Identify which cell holds the provided text, then report its (X, Y) central coordinate. 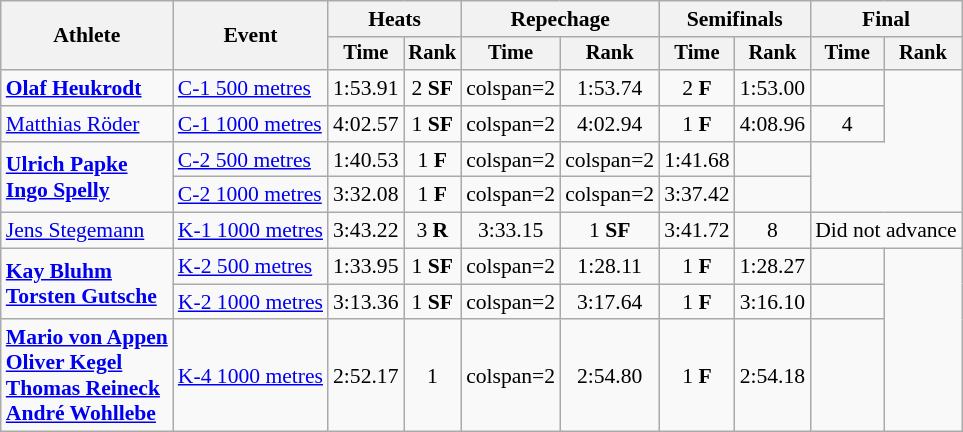
2 F (696, 88)
K-2 500 metres (250, 267)
1 (433, 376)
8 (772, 231)
Ulrich PapkeIngo Spelly (87, 178)
C-2 1000 metres (250, 195)
1:53.91 (366, 88)
Final (886, 19)
Event (250, 36)
Jens Stegemann (87, 231)
4:02.94 (610, 124)
1:33.95 (366, 267)
4 (847, 124)
Heats (394, 19)
Mario von AppenOliver KegelThomas ReineckAndré Wohllebe (87, 376)
4:08.96 (772, 124)
3:41.72 (696, 231)
C-2 500 metres (250, 160)
Repechage (560, 19)
1:28.27 (772, 267)
2:54.80 (610, 376)
3:37.42 (696, 195)
3:33.15 (510, 231)
K-4 1000 metres (250, 376)
3:16.10 (772, 302)
2:52.17 (366, 376)
1:40.53 (366, 160)
3:13.36 (366, 302)
Olaf Heukrodt (87, 88)
Semifinals (734, 19)
K-1 1000 metres (250, 231)
1:28.11 (610, 267)
C-1 500 metres (250, 88)
1:53.00 (772, 88)
Kay BluhmTorsten Gutsche (87, 284)
1:53.74 (610, 88)
3:43.22 (366, 231)
4:02.57 (366, 124)
2:54.18 (772, 376)
C-1 1000 metres (250, 124)
Athlete (87, 36)
Matthias Röder (87, 124)
3:32.08 (366, 195)
2 SF (433, 88)
3 R (433, 231)
3:17.64 (610, 302)
1:41.68 (696, 160)
K-2 1000 metres (250, 302)
Did not advance (886, 231)
